Pinpoint the cell where the given text exists, returning its [x, y] midpoint coordinate. 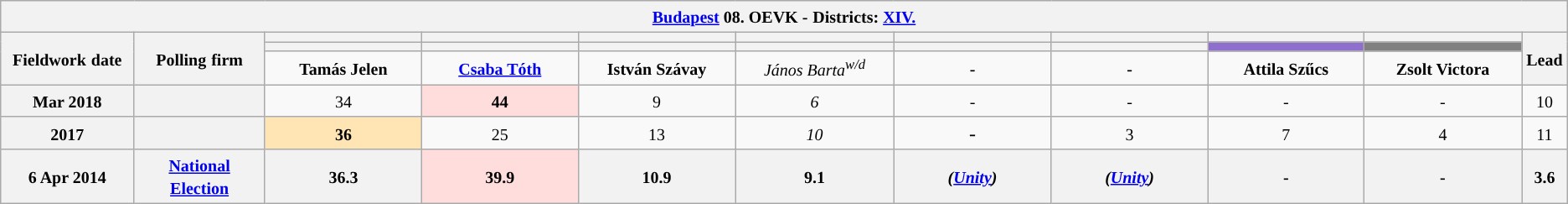
Tamás Jelen [343, 68]
4 [1442, 133]
36.3 [343, 176]
Budapest 08. OEVK - Districts: XIV. [784, 17]
39.9 [499, 176]
44 [499, 101]
9.1 [814, 176]
Mar 2018 [67, 101]
3 [1130, 133]
Attila Szűcs [1286, 68]
10.9 [657, 176]
2017 [67, 133]
3.6 [1545, 176]
11 [1545, 133]
6 Apr 2014 [67, 176]
Lead [1545, 59]
Zsolt Victora [1442, 68]
Csaba Tóth [499, 68]
25 [499, 133]
34 [343, 101]
István Szávay [657, 68]
36 [343, 133]
National Election [199, 176]
13 [657, 133]
János Bartaw/d [814, 68]
Fieldwork date [67, 59]
6 [814, 101]
9 [657, 101]
7 [1286, 133]
Polling firm [199, 59]
